Return the [X, Y] coordinate for the center point of the cell that contains the specified text.  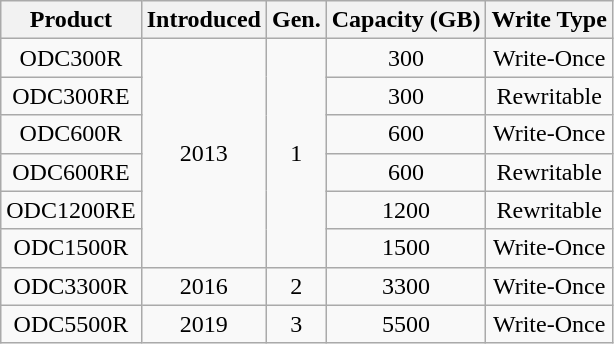
ODC1500R [71, 248]
5500 [406, 324]
1500 [406, 248]
Product [71, 20]
2 [296, 286]
2013 [204, 153]
ODC3300R [71, 286]
ODC5500R [71, 324]
Gen. [296, 20]
3 [296, 324]
ODC600RE [71, 172]
ODC300R [71, 58]
2019 [204, 324]
Capacity (GB) [406, 20]
1 [296, 153]
1200 [406, 210]
ODC300RE [71, 96]
Introduced [204, 20]
ODC600R [71, 134]
ODC1200RE [71, 210]
3300 [406, 286]
2016 [204, 286]
Write Type [549, 20]
